For the text-containing cell, return its midpoint in [X, Y] coordinate format. 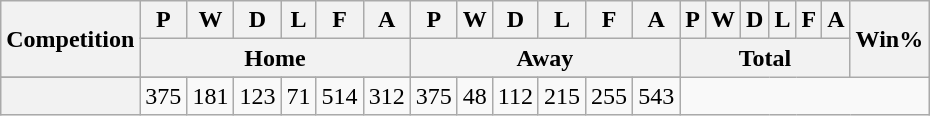
112 [515, 96]
48 [474, 96]
Total [765, 58]
71 [298, 96]
Away [544, 58]
Home [275, 58]
543 [656, 96]
312 [386, 96]
Win% [890, 39]
215 [562, 96]
123 [258, 96]
255 [610, 96]
Competition [70, 39]
181 [210, 96]
514 [340, 96]
